Find where the given text appears and provide that cell's center as [x, y] coordinate. 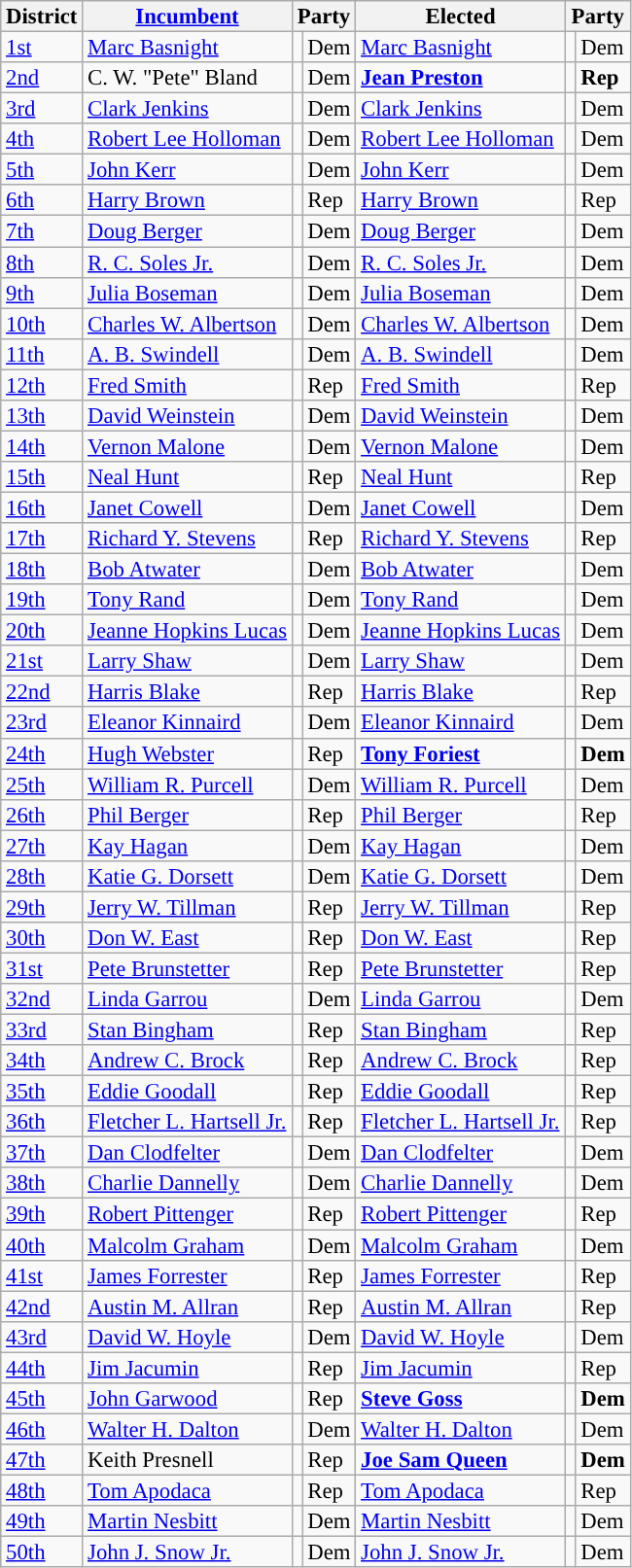
33rd [42, 1030]
8th [42, 262]
24th [42, 753]
31st [42, 968]
25th [42, 784]
34th [42, 1061]
47th [42, 1460]
Steve Goss [461, 1399]
19th [42, 600]
35th [42, 1092]
23rd [42, 723]
37th [42, 1153]
41st [42, 1275]
42nd [42, 1307]
39th [42, 1214]
5th [42, 170]
10th [42, 324]
44th [42, 1368]
45th [42, 1399]
9th [42, 293]
Tony Foriest [461, 753]
50th [42, 1552]
20th [42, 631]
Jean Preston [461, 78]
15th [42, 477]
Elected [461, 17]
14th [42, 446]
26th [42, 815]
22nd [42, 692]
40th [42, 1245]
C. W. "Pete" Bland [188, 78]
46th [42, 1429]
District [42, 17]
John Garwood [188, 1399]
27th [42, 846]
11th [42, 354]
16th [42, 507]
18th [42, 570]
17th [42, 539]
32nd [42, 999]
38th [42, 1184]
Keith Presnell [188, 1460]
6th [42, 200]
4th [42, 139]
Joe Sam Queen [461, 1460]
13th [42, 416]
28th [42, 877]
2nd [42, 78]
48th [42, 1490]
29th [42, 907]
Hugh Webster [188, 753]
36th [42, 1122]
43rd [42, 1337]
1st [42, 48]
Incumbent [188, 17]
21st [42, 661]
49th [42, 1521]
3rd [42, 109]
7th [42, 231]
12th [42, 385]
30th [42, 938]
